Identify which cell holds the provided text, then report its [X, Y] central coordinate. 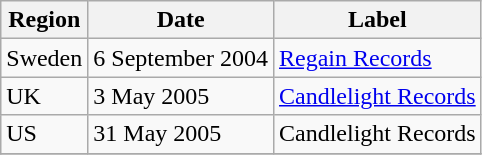
3 May 2005 [181, 96]
US [44, 134]
6 September 2004 [181, 58]
Date [181, 20]
Regain Records [377, 58]
Region [44, 20]
Label [377, 20]
UK [44, 96]
Sweden [44, 58]
31 May 2005 [181, 134]
